Locate the cell with the specified text and output its (x, y) center coordinate. 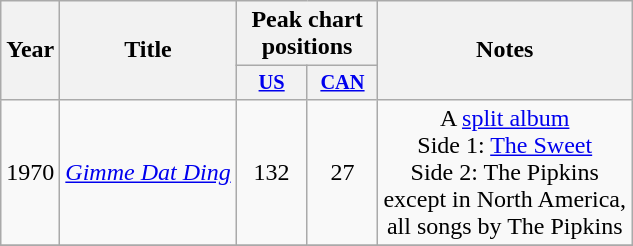
Gimme Dat Ding (148, 172)
US (272, 83)
1970 (30, 172)
Title (148, 50)
27 (342, 172)
Peak chart positions (307, 34)
CAN (342, 83)
132 (272, 172)
Year (30, 50)
Notes (505, 50)
A split album Side 1: The Sweet Side 2: The Pipkinsexcept in North America,all songs by The Pipkins (505, 172)
